Extract the [X, Y] coordinate from the center of the cell holding the provided text.  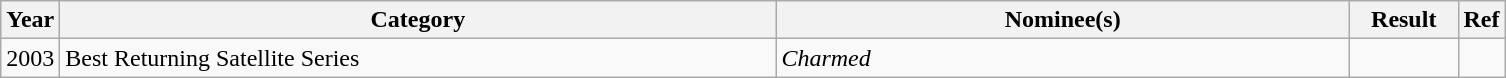
Category [418, 20]
2003 [30, 58]
Charmed [1063, 58]
Best Returning Satellite Series [418, 58]
Year [30, 20]
Ref [1482, 20]
Nominee(s) [1063, 20]
Result [1404, 20]
